Extract the (X, Y) coordinate from the center of the cell holding the provided text.  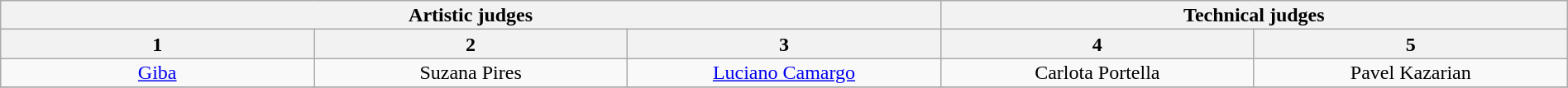
5 (1411, 44)
Pavel Kazarian (1411, 72)
4 (1097, 44)
Suzana Pires (471, 72)
3 (784, 44)
Artistic judges (471, 15)
Technical judges (1254, 15)
Carlota Portella (1097, 72)
1 (157, 44)
Luciano Camargo (784, 72)
Giba (157, 72)
2 (471, 44)
